Identify which cell holds the provided text, then report its (x, y) central coordinate. 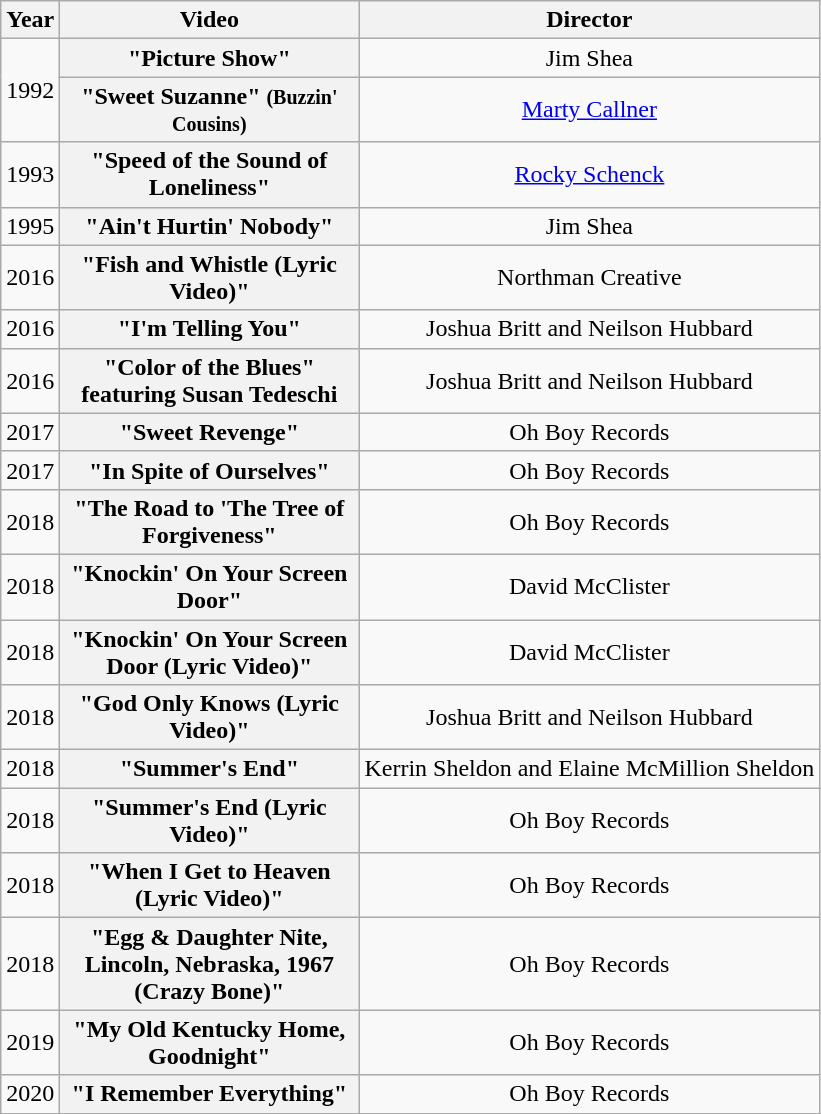
"Summer's End (Lyric Video)" (210, 820)
Year (30, 20)
2020 (30, 1094)
Video (210, 20)
Northman Creative (590, 278)
"Knockin' On Your Screen Door" (210, 586)
Kerrin Sheldon and Elaine McMillion Sheldon (590, 769)
"I Remember Everything" (210, 1094)
"Egg & Daughter Nite, Lincoln, Nebraska, 1967 (Crazy Bone)" (210, 964)
"Fish and Whistle (Lyric Video)" (210, 278)
"When I Get to Heaven (Lyric Video)" (210, 886)
1993 (30, 174)
"My Old Kentucky Home, Goodnight" (210, 1042)
"Color of the Blues" featuring Susan Tedeschi (210, 380)
"Picture Show" (210, 58)
1992 (30, 90)
1995 (30, 226)
"Sweet Suzanne" (Buzzin' Cousins) (210, 110)
"Speed of the Sound of Loneliness" (210, 174)
Rocky Schenck (590, 174)
"The Road to 'The Tree of Forgiveness" (210, 522)
Marty Callner (590, 110)
Director (590, 20)
"I'm Telling You" (210, 329)
"Summer's End" (210, 769)
"Ain't Hurtin' Nobody" (210, 226)
"Knockin' On Your Screen Door (Lyric Video)" (210, 652)
"Sweet Revenge" (210, 432)
"In Spite of Ourselves" (210, 470)
"God Only Knows (Lyric Video)" (210, 718)
2019 (30, 1042)
